Identify which cell holds the provided text, then report its (x, y) central coordinate. 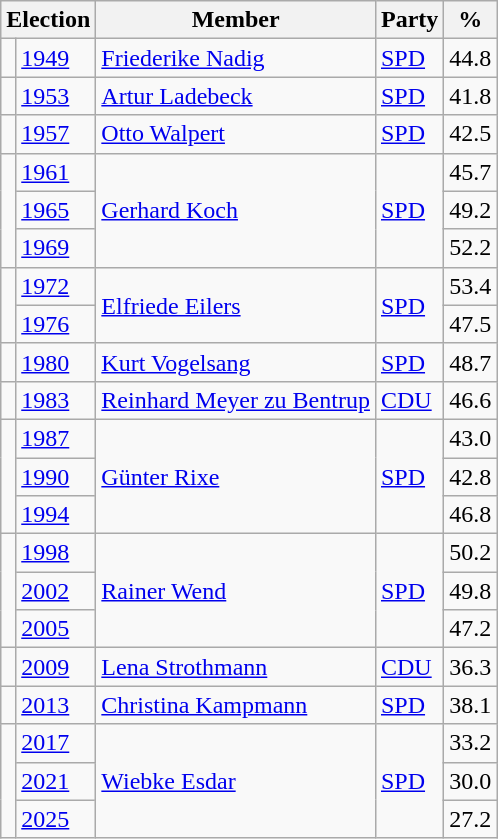
42.5 (470, 134)
45.7 (470, 172)
47.2 (470, 629)
1953 (56, 96)
38.1 (470, 705)
2017 (56, 743)
Wiebke Esdar (236, 781)
Kurt Vogelsang (236, 362)
42.8 (470, 477)
49.2 (470, 210)
% (470, 20)
41.8 (470, 96)
43.0 (470, 438)
Party (409, 20)
52.2 (470, 248)
1949 (56, 58)
1965 (56, 210)
Otto Walpert (236, 134)
Lena Strothmann (236, 667)
27.2 (470, 819)
2013 (56, 705)
Artur Ladebeck (236, 96)
Election (48, 20)
1969 (56, 248)
1980 (56, 362)
Friederike Nadig (236, 58)
44.8 (470, 58)
2025 (56, 819)
2009 (56, 667)
30.0 (470, 781)
47.5 (470, 324)
1976 (56, 324)
1961 (56, 172)
2005 (56, 629)
1972 (56, 286)
49.8 (470, 591)
1983 (56, 400)
36.3 (470, 667)
2021 (56, 781)
Elfriede Eilers (236, 305)
Rainer Wend (236, 591)
Gerhard Koch (236, 210)
46.6 (470, 400)
Member (236, 20)
2002 (56, 591)
Christina Kampmann (236, 705)
1990 (56, 477)
1998 (56, 553)
48.7 (470, 362)
Günter Rixe (236, 476)
1987 (56, 438)
46.8 (470, 515)
1994 (56, 515)
Reinhard Meyer zu Bentrup (236, 400)
33.2 (470, 743)
1957 (56, 134)
50.2 (470, 553)
53.4 (470, 286)
